Provide the (x, y) coordinate of the cell's center where the given text is located.  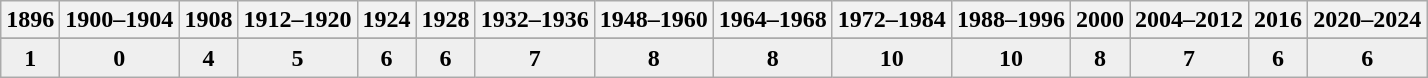
1900–1904 (120, 20)
1 (30, 58)
1908 (208, 20)
2000 (1100, 20)
1928 (446, 20)
1932–1936 (534, 20)
1924 (386, 20)
2016 (1278, 20)
1912–1920 (298, 20)
1896 (30, 20)
1972–1984 (892, 20)
1948–1960 (654, 20)
1988–1996 (1010, 20)
2020–2024 (1368, 20)
0 (120, 58)
5 (298, 58)
1964–1968 (772, 20)
2004–2012 (1190, 20)
4 (208, 58)
